Provide the [x, y] coordinate of the cell's center where the given text is located.  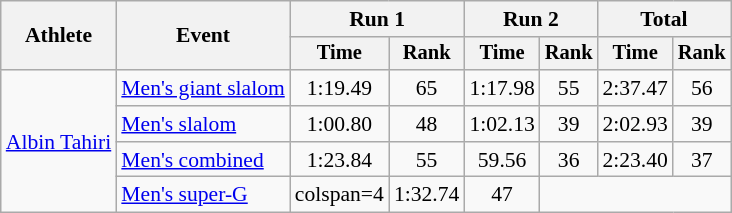
Men's giant slalom [203, 88]
36 [569, 160]
Albin Tahiri [59, 141]
48 [426, 124]
1:32.74 [426, 195]
Athlete [59, 36]
Total [664, 19]
Run 1 [378, 19]
Men's slalom [203, 124]
59.56 [502, 160]
2:37.47 [634, 88]
2:23.40 [634, 160]
colspan=4 [340, 195]
1:02.13 [502, 124]
37 [702, 160]
1:23.84 [340, 160]
Men's combined [203, 160]
2:02.93 [634, 124]
65 [426, 88]
47 [502, 195]
1:00.80 [340, 124]
Run 2 [530, 19]
Event [203, 36]
Men's super-G [203, 195]
1:19.49 [340, 88]
56 [702, 88]
1:17.98 [502, 88]
